Return the (X, Y) coordinate for the center point of the cell that contains the specified text.  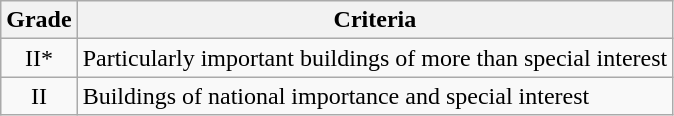
Grade (39, 20)
II* (39, 58)
Criteria (375, 20)
II (39, 96)
Particularly important buildings of more than special interest (375, 58)
Buildings of national importance and special interest (375, 96)
